Search for the cell housing the specified text and yield its [X, Y] center coordinate. 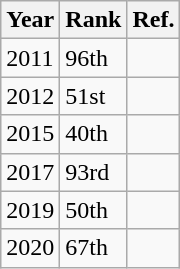
67th [94, 248]
96th [94, 58]
2019 [30, 210]
2011 [30, 58]
51st [94, 96]
Year [30, 20]
40th [94, 134]
2020 [30, 248]
50th [94, 210]
2012 [30, 96]
2015 [30, 134]
Rank [94, 20]
Ref. [154, 20]
2017 [30, 172]
93rd [94, 172]
